For the text-containing cell, return its midpoint in [x, y] coordinate format. 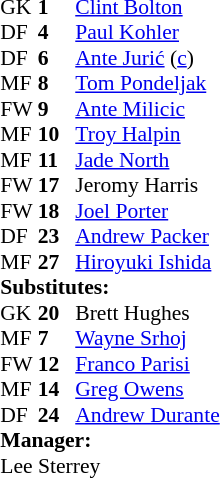
18 [57, 211]
Brett Hughes [147, 313]
20 [57, 313]
Tom Pondeljak [147, 83]
11 [57, 160]
14 [57, 389]
Jeromy Harris [147, 185]
10 [57, 135]
12 [57, 364]
Franco Parisi [147, 364]
8 [57, 83]
Paul Kohler [147, 33]
9 [57, 109]
Hiroyuki Ishida [147, 262]
24 [57, 415]
Andrew Packer [147, 237]
17 [57, 185]
27 [57, 262]
Joel Porter [147, 211]
Jade North [147, 160]
4 [57, 33]
Ante Milicic [147, 109]
Wayne Srhoj [147, 339]
Substitutes: [110, 287]
Ante Jurić (c) [147, 58]
GK [19, 313]
Troy Halpin [147, 135]
7 [57, 339]
Greg Owens [147, 389]
Manager: [110, 441]
6 [57, 58]
Andrew Durante [147, 415]
23 [57, 237]
